Find where the given text appears and provide that cell's center as (x, y) coordinate. 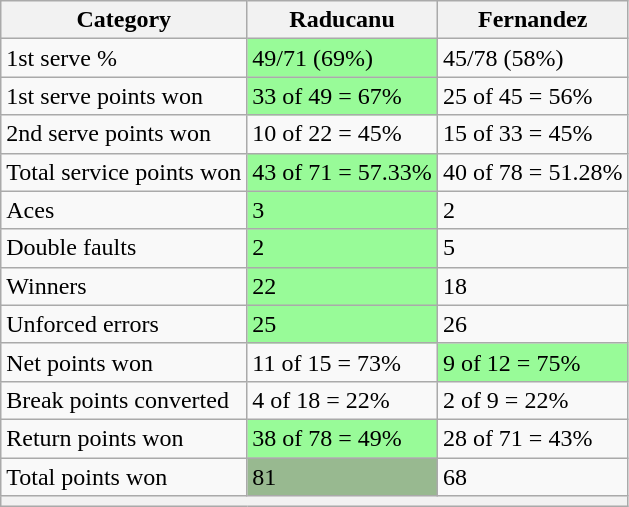
26 (532, 324)
1st serve points won (124, 96)
Return points won (124, 438)
4 of 18 = 22% (342, 400)
15 of 33 = 45% (532, 134)
Category (124, 20)
18 (532, 286)
Double faults (124, 248)
2nd serve points won (124, 134)
1st serve % (124, 58)
25 (342, 324)
3 (342, 210)
22 (342, 286)
Aces (124, 210)
43 of 71 = 57.33% (342, 172)
Total points won (124, 477)
38 of 78 = 49% (342, 438)
5 (532, 248)
Net points won (124, 362)
10 of 22 = 45% (342, 134)
9 of 12 = 75% (532, 362)
49/71 (69%) (342, 58)
81 (342, 477)
Total service points won (124, 172)
45/78 (58%) (532, 58)
Break points converted (124, 400)
Fernandez (532, 20)
68 (532, 477)
25 of 45 = 56% (532, 96)
Winners (124, 286)
40 of 78 = 51.28% (532, 172)
2 of 9 = 22% (532, 400)
28 of 71 = 43% (532, 438)
Raducanu (342, 20)
33 of 49 = 67% (342, 96)
Unforced errors (124, 324)
11 of 15 = 73% (342, 362)
